Extract the [X, Y] coordinate from the center of the cell holding the provided text.  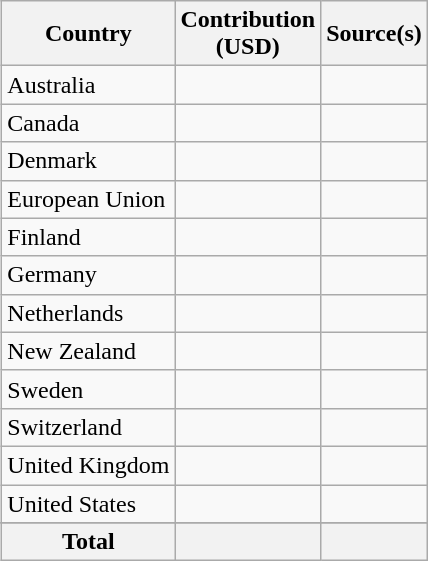
United Kingdom [88, 465]
New Zealand [88, 351]
Netherlands [88, 313]
Denmark [88, 161]
Source(s) [374, 34]
Australia [88, 85]
Canada [88, 123]
Total [88, 542]
Sweden [88, 389]
United States [88, 503]
European Union [88, 199]
Switzerland [88, 427]
Finland [88, 237]
Germany [88, 275]
Contribution(USD) [248, 34]
Country [88, 34]
